Return [x, y] of the center of cell containing provided text 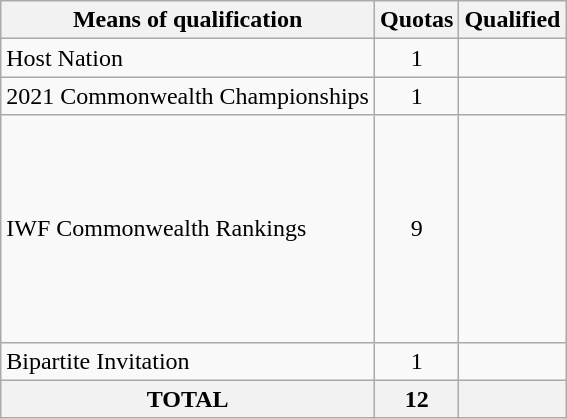
Means of qualification [188, 20]
Quotas [416, 20]
2021 Commonwealth Championships [188, 96]
Qualified [512, 20]
TOTAL [188, 399]
Host Nation [188, 58]
Bipartite Invitation [188, 361]
9 [416, 228]
12 [416, 399]
IWF Commonwealth Rankings [188, 228]
